Output the (X, Y) coordinate of the center of the cell containing the given text.  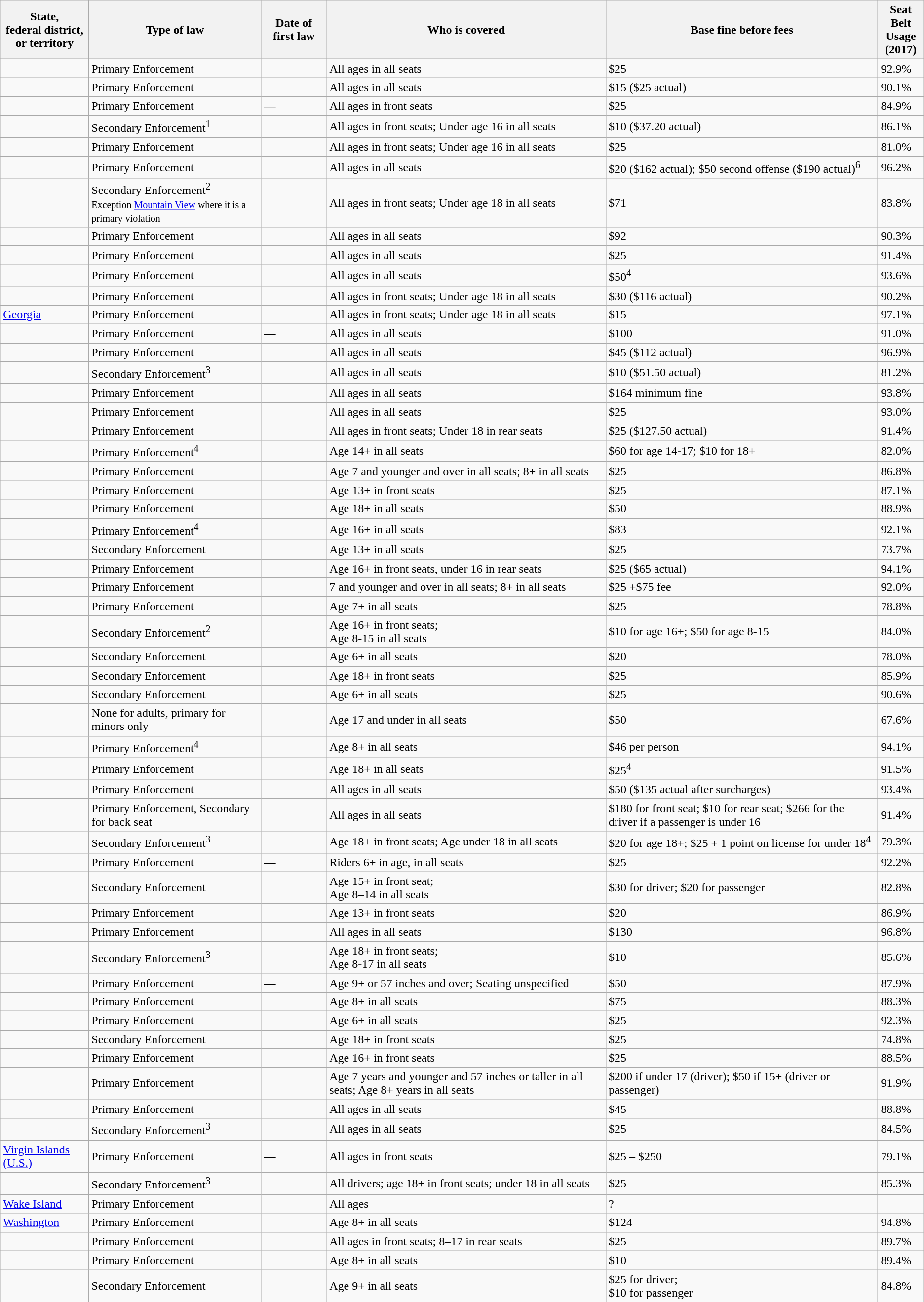
$71 (741, 202)
96.2% (901, 168)
Georgia (44, 314)
All ages in front seats; Under 18 in rear seats (466, 430)
$25 ($65 actual) (741, 569)
Age 9+ or 57 inches and over; Seating unspecified (466, 983)
$45 (741, 1109)
$164 minimum fine (741, 393)
Type of law (175, 30)
Washington (44, 1223)
$15 (741, 314)
State, federal district, or territory (44, 30)
93.8% (901, 393)
7 and younger and over in all seats; 8+ in all seats (466, 587)
90.1% (901, 87)
86.8% (901, 471)
All ages (466, 1204)
Age 15+ in front seat;Age 8–14 in all seats (466, 887)
74.8% (901, 1039)
81.0% (901, 147)
91.0% (901, 334)
Age 16+ in front seats (466, 1058)
$504 (741, 275)
$180 for front seat; $10 for rear seat; $266 for the driver if a passenger is under 16 (741, 814)
$10 for age 16+; $50 for age 8-15 (741, 632)
79.3% (901, 842)
94.8% (901, 1223)
Age 7+ in all seats (466, 606)
$60 for age 14-17; $10 for 18+ (741, 451)
$25 for driver;$10 for passenger (741, 1285)
88.8% (901, 1109)
91.9% (901, 1084)
Virgin Islands (U.S.) (44, 1156)
86.9% (901, 913)
$124 (741, 1223)
Age 17 and under in all seats (466, 720)
82.0% (901, 451)
Secondary Enforcement2 (175, 632)
88.5% (901, 1058)
Age 14+ in all seats (466, 451)
$50 ($135 actual after surcharges) (741, 789)
$20 for age 18+; $25 + 1 point on license for under 184 (741, 842)
85.3% (901, 1184)
$25 +$75 fee (741, 587)
89.7% (901, 1241)
$10 ($37.20 actual) (741, 126)
96.9% (901, 352)
? (741, 1204)
$100 (741, 334)
82.8% (901, 887)
$30 for driver; $20 for passenger (741, 887)
97.1% (901, 314)
90.6% (901, 694)
93.0% (901, 412)
Age 16+ in all seats (466, 529)
90.3% (901, 236)
83.8% (901, 202)
88.9% (901, 509)
$45 ($112 actual) (741, 352)
Secondary Enforcement2Exception Mountain View where it is a primary violation (175, 202)
Age 9+ in all seats (466, 1285)
$92 (741, 236)
85.9% (901, 676)
93.4% (901, 789)
Date of first law (294, 30)
73.7% (901, 550)
92.9% (901, 69)
84.8% (901, 1285)
Who is covered (466, 30)
90.2% (901, 296)
$130 (741, 932)
$75 (741, 1001)
96.8% (901, 932)
87.1% (901, 490)
Age 7 years and younger and 57 inches or taller in all seats; Age 8+ years in all seats (466, 1084)
Age 7 and younger and over in all seats; 8+ in all seats (466, 471)
All drivers; age 18+ in front seats; under 18 in all seats (466, 1184)
Age 16+ in front seats;Age 8-15 in all seats (466, 632)
All ages in front seats; 8–17 in rear seats (466, 1241)
Riders 6+ in age, in all seats (466, 862)
93.6% (901, 275)
Seat BeltUsage (2017) (901, 30)
78.8% (901, 606)
89.4% (901, 1260)
$15 ($25 actual) (741, 87)
92.3% (901, 1020)
$30 ($116 actual) (741, 296)
Secondary Enforcement1 (175, 126)
78.0% (901, 657)
86.1% (901, 126)
$20 ($162 actual); $50 second offense ($190 actual)6 (741, 168)
92.0% (901, 587)
Age 18+ in front seats; Age under 18 in all seats (466, 842)
$200 if under 17 (driver); $50 if 15+ (driver or passenger) (741, 1084)
Age 18+ in front seats;Age 8-17 in all seats (466, 957)
79.1% (901, 1156)
$83 (741, 529)
Primary Enforcement, Secondary for back seat (175, 814)
87.9% (901, 983)
85.6% (901, 957)
Age 13+ in all seats (466, 550)
Base fine before fees (741, 30)
$10 ($51.50 actual) (741, 373)
Age 16+ in front seats, under 16 in rear seats (466, 569)
67.6% (901, 720)
84.5% (901, 1129)
91.5% (901, 769)
88.3% (901, 1001)
Wake Island (44, 1204)
$25 ($127.50 actual) (741, 430)
$46 per person (741, 747)
81.2% (901, 373)
None for adults, primary for minors only (175, 720)
84.0% (901, 632)
$25 – $250 (741, 1156)
92.2% (901, 862)
84.9% (901, 106)
92.1% (901, 529)
$254 (741, 769)
